For the text-containing cell, return its midpoint in (x, y) coordinate format. 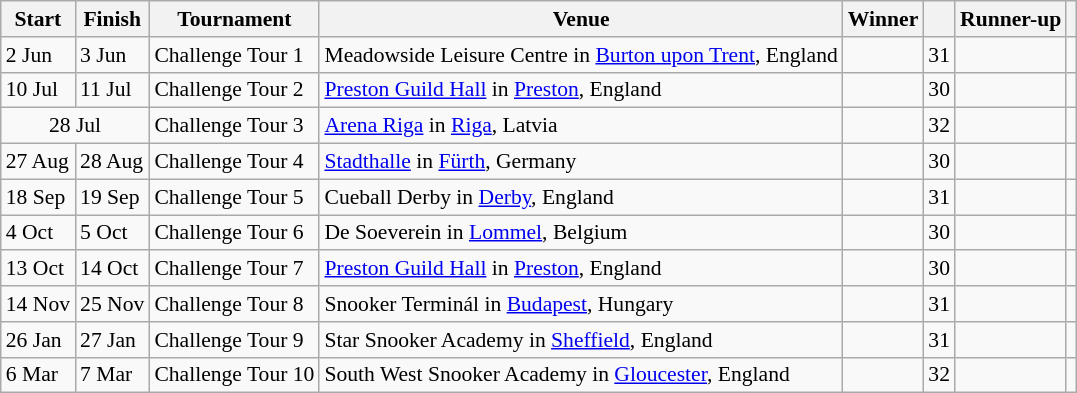
10 Jul (38, 90)
Challenge Tour 7 (234, 269)
5 Oct (112, 233)
Challenge Tour 1 (234, 55)
Challenge Tour 4 (234, 162)
Cueball Derby in Derby, England (580, 197)
De Soeverein in Lommel, Belgium (580, 233)
3 Jun (112, 55)
28 Jul (76, 126)
26 Jan (38, 340)
Star Snooker Academy in Sheffield, England (580, 340)
4 Oct (38, 233)
25 Nov (112, 304)
Finish (112, 19)
Challenge Tour 9 (234, 340)
Tournament (234, 19)
South West Snooker Academy in Gloucester, England (580, 375)
Start (38, 19)
27 Jan (112, 340)
Stadthalle in Fürth, Germany (580, 162)
Snooker Terminál in Budapest, Hungary (580, 304)
18 Sep (38, 197)
27 Aug (38, 162)
13 Oct (38, 269)
7 Mar (112, 375)
Challenge Tour 10 (234, 375)
Venue (580, 19)
Challenge Tour 5 (234, 197)
Challenge Tour 6 (234, 233)
Meadowside Leisure Centre in Burton upon Trent, England (580, 55)
19 Sep (112, 197)
14 Nov (38, 304)
Winner (884, 19)
Runner-up (1010, 19)
28 Aug (112, 162)
Arena Riga in Riga, Latvia (580, 126)
6 Mar (38, 375)
Challenge Tour 3 (234, 126)
14 Oct (112, 269)
11 Jul (112, 90)
2 Jun (38, 55)
Challenge Tour 8 (234, 304)
Challenge Tour 2 (234, 90)
